Locate the cell with the specified text and output its [X, Y] center coordinate. 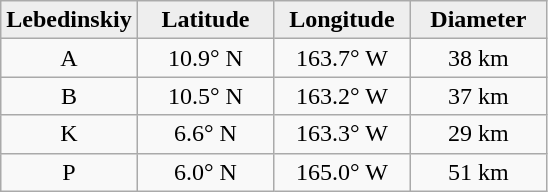
Lebedinskiy [69, 20]
P [69, 172]
10.9° N [205, 58]
Longitude [342, 20]
Latitude [205, 20]
165.0° W [342, 172]
6.6° N [205, 134]
Diameter [478, 20]
6.0° N [205, 172]
K [69, 134]
163.7° W [342, 58]
38 km [478, 58]
29 km [478, 134]
A [69, 58]
10.5° N [205, 96]
163.3° W [342, 134]
B [69, 96]
51 km [478, 172]
163.2° W [342, 96]
37 km [478, 96]
